Find where the given text appears and provide that cell's center as (x, y) coordinate. 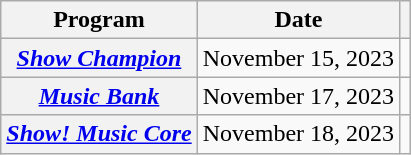
November 18, 2023 (298, 134)
Show! Music Core (99, 134)
November 17, 2023 (298, 96)
Date (298, 20)
Show Champion (99, 58)
November 15, 2023 (298, 58)
Music Bank (99, 96)
Program (99, 20)
